Identify which cell holds the provided text, then report its (X, Y) central coordinate. 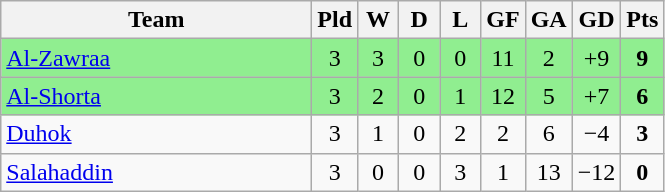
12 (503, 96)
Pld (335, 20)
Al-Zawraa (156, 58)
−12 (596, 172)
+7 (596, 96)
13 (548, 172)
L (460, 20)
D (420, 20)
Salahaddin (156, 172)
+9 (596, 58)
GD (596, 20)
−4 (596, 134)
GF (503, 20)
Duhok (156, 134)
Al-Shorta (156, 96)
W (378, 20)
GA (548, 20)
Team (156, 20)
11 (503, 58)
Pts (642, 20)
9 (642, 58)
5 (548, 96)
